Provide the [X, Y] coordinate of the cell's center where the given text is located.  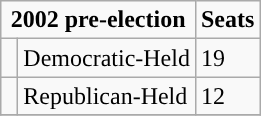
2002 pre-election [98, 20]
12 [227, 96]
Seats [227, 20]
Republican-Held [107, 96]
19 [227, 58]
Democratic-Held [107, 58]
